Capture the cell that displays the provided text and extract its (X, Y) central coordinate. 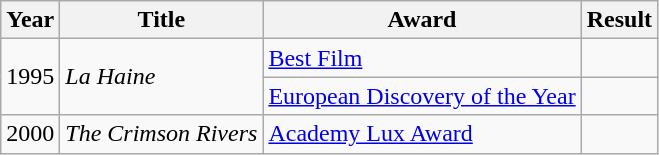
Title (162, 20)
Award (422, 20)
Result (619, 20)
Best Film (422, 58)
2000 (30, 134)
Year (30, 20)
European Discovery of the Year (422, 96)
The Crimson Rivers (162, 134)
1995 (30, 77)
Academy Lux Award (422, 134)
La Haine (162, 77)
